Locate the cell with the specified text and output its (x, y) center coordinate. 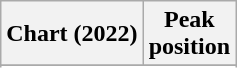
Peakposition (189, 34)
Chart (2022) (72, 34)
